Pinpoint the cell where the given text exists, returning its [x, y] midpoint coordinate. 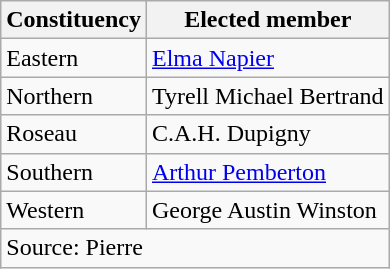
Eastern [74, 58]
Southern [74, 172]
Arthur Pemberton [268, 172]
Tyrell Michael Bertrand [268, 96]
Elected member [268, 20]
Elma Napier [268, 58]
C.A.H. Dupigny [268, 134]
George Austin Winston [268, 210]
Roseau [74, 134]
Northern [74, 96]
Constituency [74, 20]
Source: Pierre [195, 248]
Western [74, 210]
